Identify which cell holds the provided text, then report its [x, y] central coordinate. 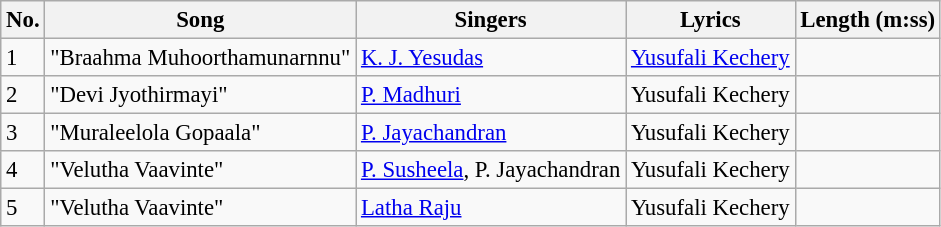
"Braahma Muhoorthamunarnnu" [200, 58]
Latha Raju [491, 208]
3 [23, 133]
Length (m:ss) [868, 20]
Singers [491, 20]
5 [23, 208]
Lyrics [710, 20]
"Muraleelola Gopaala" [200, 133]
"Devi Jyothirmayi" [200, 95]
Song [200, 20]
K. J. Yesudas [491, 58]
No. [23, 20]
1 [23, 58]
P. Jayachandran [491, 133]
P. Madhuri [491, 95]
4 [23, 170]
2 [23, 95]
P. Susheela, P. Jayachandran [491, 170]
